For the text-containing cell, return its midpoint in (X, Y) coordinate format. 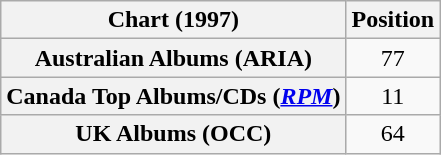
Chart (1997) (174, 20)
Australian Albums (ARIA) (174, 58)
Canada Top Albums/CDs (RPM) (174, 96)
77 (393, 58)
64 (393, 134)
UK Albums (OCC) (174, 134)
Position (393, 20)
11 (393, 96)
